Identify which cell holds the provided text, then report its [x, y] central coordinate. 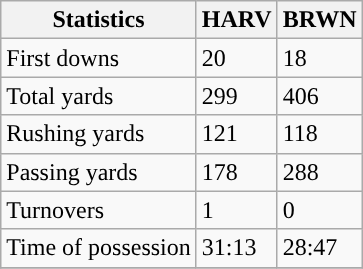
121 [236, 134]
178 [236, 172]
Time of possession [99, 248]
BRWN [320, 20]
Turnovers [99, 210]
0 [320, 210]
Total yards [99, 96]
Passing yards [99, 172]
Statistics [99, 20]
1 [236, 210]
299 [236, 96]
Rushing yards [99, 134]
HARV [236, 20]
20 [236, 58]
18 [320, 58]
288 [320, 172]
118 [320, 134]
406 [320, 96]
31:13 [236, 248]
28:47 [320, 248]
First downs [99, 58]
